Find where the given text appears and provide that cell's center as [x, y] coordinate. 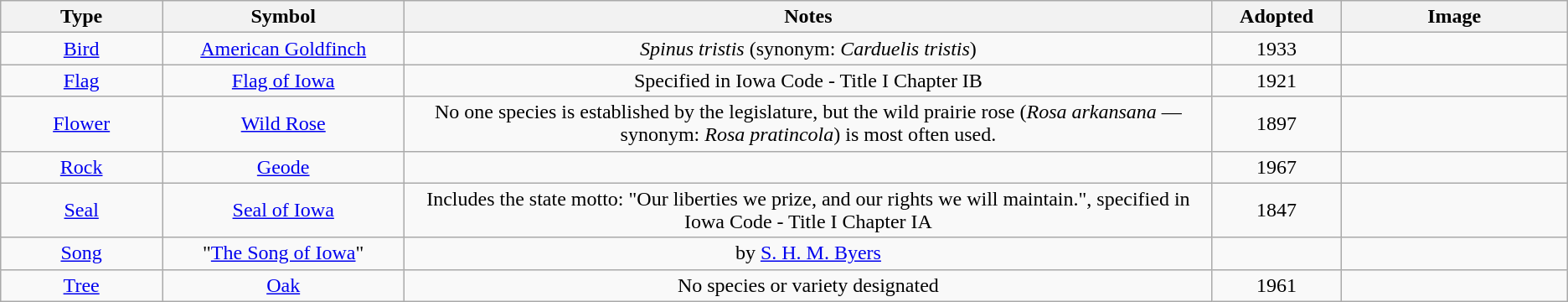
Symbol [283, 17]
1847 [1277, 210]
American Goldfinch [283, 49]
Tree [82, 285]
Spinus tristis (synonym: Carduelis tristis) [808, 49]
by S. H. M. Byers [808, 253]
No species or variety designated [808, 285]
Type [82, 17]
Includes the state motto: "Our liberties we prize, and our rights we will maintain.", specified in Iowa Code - Title I Chapter IA [808, 210]
Geode [283, 167]
Flag [82, 81]
Oak [283, 285]
Wild Rose [283, 124]
Image [1454, 17]
1921 [1277, 81]
1933 [1277, 49]
Flag of Iowa [283, 81]
1967 [1277, 167]
1897 [1277, 124]
Flower [82, 124]
"The Song of Iowa" [283, 253]
Seal [82, 210]
Specified in Iowa Code - Title I Chapter IB [808, 81]
Song [82, 253]
Seal of Iowa [283, 210]
Notes [808, 17]
1961 [1277, 285]
Bird [82, 49]
No one species is established by the legislature, but the wild prairie rose (Rosa arkansana — synonym: Rosa pratincola) is most often used. [808, 124]
Rock [82, 167]
Adopted [1277, 17]
